Return the (X, Y) coordinate for the center point of the cell that contains the specified text.  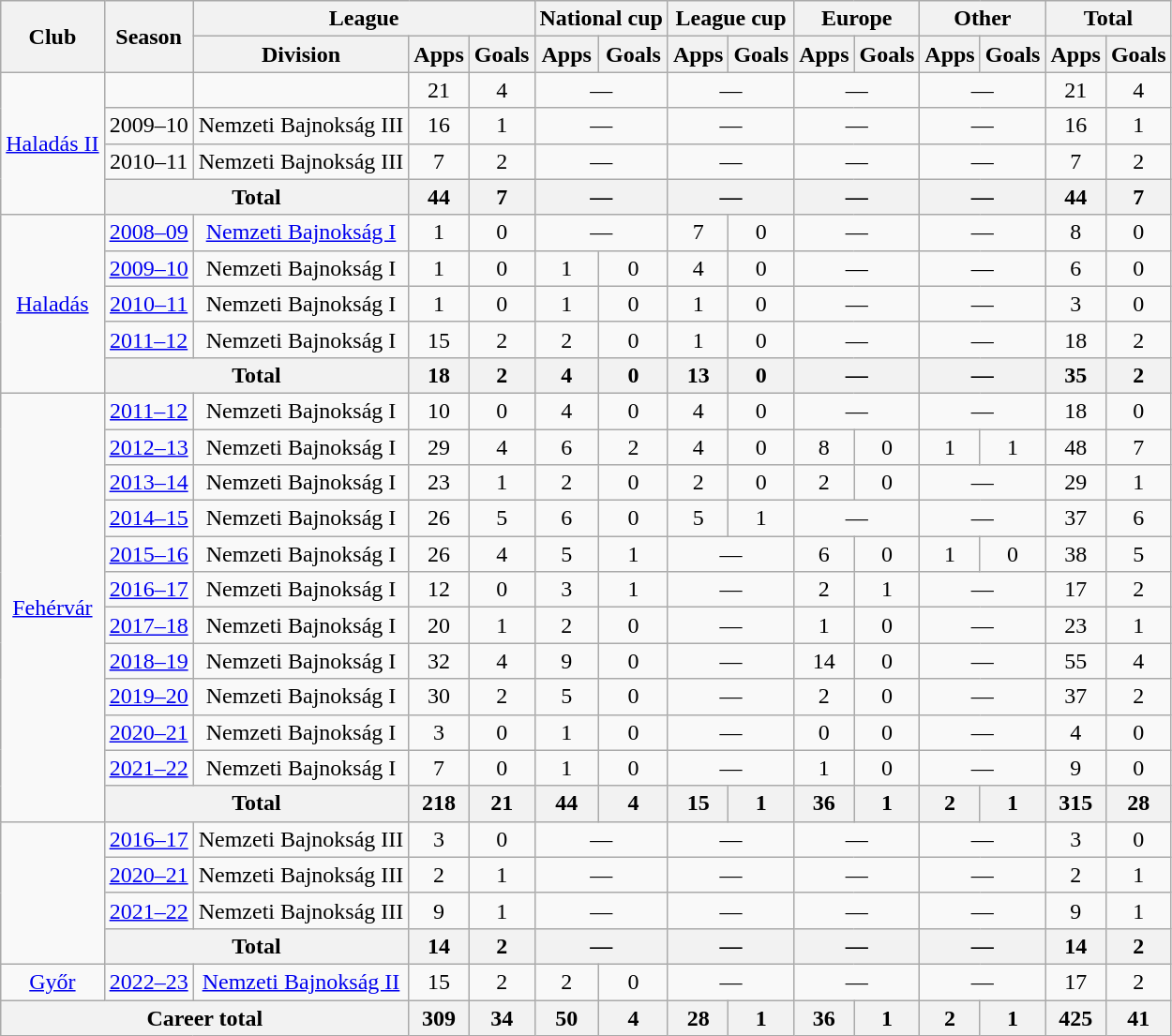
2015–16 (148, 554)
55 (1075, 661)
Division (301, 54)
2018–19 (148, 661)
35 (1075, 375)
34 (502, 1017)
20 (439, 625)
Season (148, 37)
Fehérvár (53, 608)
32 (439, 661)
Győr (53, 982)
12 (439, 590)
2008–09 (148, 233)
League (364, 19)
League cup (730, 19)
2022–23 (148, 982)
10 (439, 411)
38 (1075, 554)
309 (439, 1017)
41 (1138, 1017)
Haladás (53, 304)
425 (1075, 1017)
48 (1075, 447)
Other (983, 19)
2014–15 (148, 518)
13 (698, 375)
2017–18 (148, 625)
218 (439, 803)
315 (1075, 803)
Career total (204, 1017)
Club (53, 37)
50 (566, 1017)
Nemzeti Bajnokság II (301, 982)
30 (439, 697)
2019–20 (148, 697)
Europe (857, 19)
2013–14 (148, 483)
2012–13 (148, 447)
National cup (601, 19)
Haladás II (53, 143)
